Extract the (x, y) coordinate from the center of the cell holding the provided text.  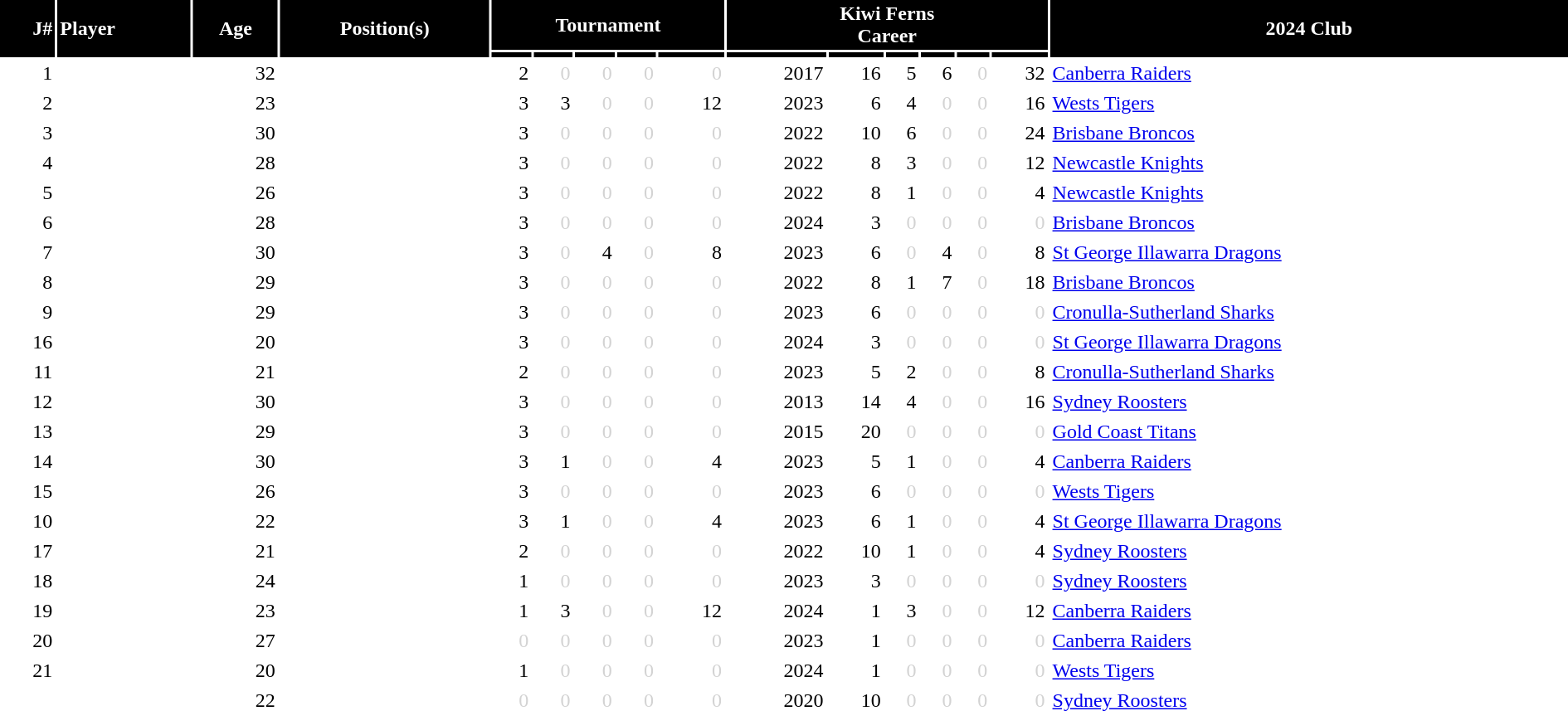
15 (27, 491)
9 (27, 312)
2015 (777, 431)
22 (236, 521)
19 (27, 611)
2013 (777, 402)
Gold Coast Titans (1309, 431)
2017 (777, 73)
27 (236, 640)
Tournament (608, 25)
13 (27, 431)
Age (236, 28)
17 (27, 551)
Player (124, 28)
Kiwi Ferns Career (888, 25)
11 (27, 372)
J# (27, 28)
Position(s) (385, 28)
2024 Club (1309, 28)
